Search for the cell housing the specified text and yield its [x, y] center coordinate. 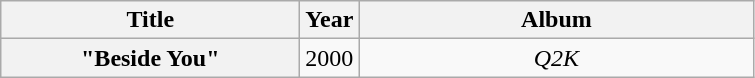
2000 [330, 58]
Album [556, 20]
"Beside You" [150, 58]
Year [330, 20]
Title [150, 20]
Q2K [556, 58]
